Determine the (X, Y) coordinate at the center of the cell enclosing the given text.  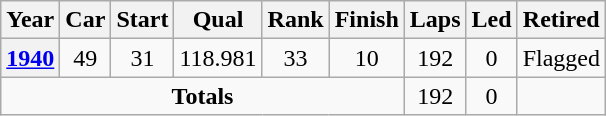
Year (30, 20)
Totals (203, 96)
31 (142, 58)
Laps (435, 20)
Finish (366, 20)
49 (86, 58)
Flagged (561, 58)
33 (296, 58)
Qual (218, 20)
Retired (561, 20)
10 (366, 58)
Led (492, 20)
1940 (30, 58)
118.981 (218, 58)
Car (86, 20)
Start (142, 20)
Rank (296, 20)
